Return the [x, y] coordinate for the center point of the cell that contains the specified text.  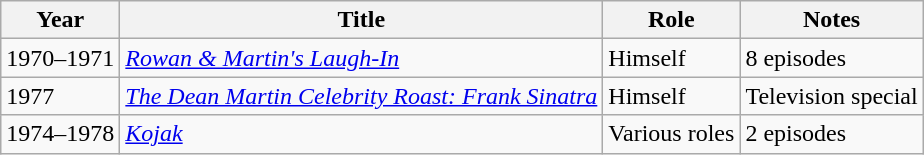
Kojak [362, 134]
Notes [832, 20]
8 episodes [832, 58]
Role [672, 20]
Rowan & Martin's Laugh-In [362, 58]
Various roles [672, 134]
1974–1978 [60, 134]
Title [362, 20]
Year [60, 20]
2 episodes [832, 134]
1977 [60, 96]
The Dean Martin Celebrity Roast: Frank Sinatra [362, 96]
1970–1971 [60, 58]
Television special [832, 96]
